Return the (x, y) coordinate for the center point of the cell that contains the specified text.  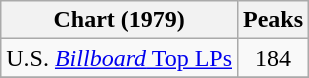
184 (274, 58)
Peaks (274, 20)
U.S. Billboard Top LPs (120, 58)
Chart (1979) (120, 20)
